Output the [X, Y] coordinate of the center of the cell containing the given text.  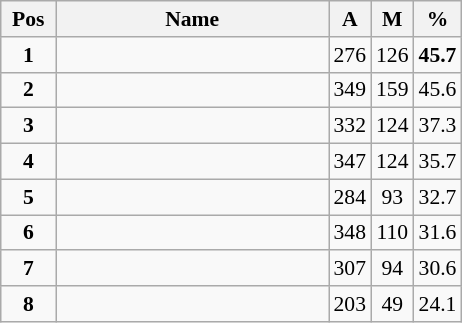
110 [392, 233]
6 [28, 233]
159 [392, 90]
45.6 [438, 90]
49 [392, 304]
276 [350, 55]
2 [28, 90]
8 [28, 304]
31.6 [438, 233]
332 [350, 126]
M [392, 19]
348 [350, 233]
24.1 [438, 304]
307 [350, 269]
% [438, 19]
32.7 [438, 197]
7 [28, 269]
1 [28, 55]
349 [350, 90]
A [350, 19]
35.7 [438, 162]
4 [28, 162]
126 [392, 55]
203 [350, 304]
30.6 [438, 269]
93 [392, 197]
284 [350, 197]
94 [392, 269]
347 [350, 162]
3 [28, 126]
Name [192, 19]
5 [28, 197]
37.3 [438, 126]
Pos [28, 19]
45.7 [438, 55]
